From the cell containing the given text, extract its center point as (X, Y) coordinate. 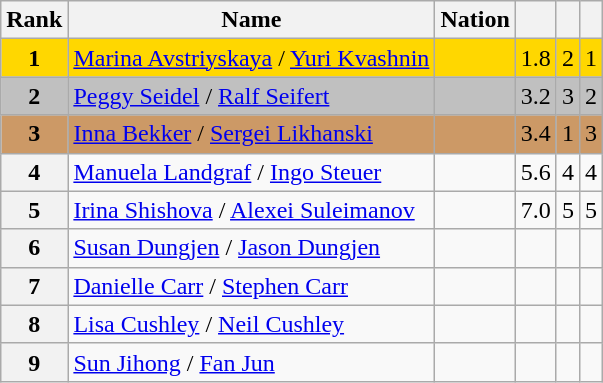
Susan Dungjen / Jason Dungjen (252, 248)
Danielle Carr / Stephen Carr (252, 286)
Irina Shishova / Alexei Suleimanov (252, 210)
Sun Jihong / Fan Jun (252, 362)
Nation (475, 20)
8 (34, 324)
Lisa Cushley / Neil Cushley (252, 324)
Manuela Landgraf / Ingo Steuer (252, 172)
6 (34, 248)
Peggy Seidel / Ralf Seifert (252, 96)
9 (34, 362)
7.0 (536, 210)
5.6 (536, 172)
1.8 (536, 58)
3.2 (536, 96)
Name (252, 20)
7 (34, 286)
Rank (34, 20)
Inna Bekker / Sergei Likhanski (252, 134)
Marina Avstriyskaya / Yuri Kvashnin (252, 58)
3.4 (536, 134)
